Provide the (x, y) coordinate of the cell's center where the given text is located.  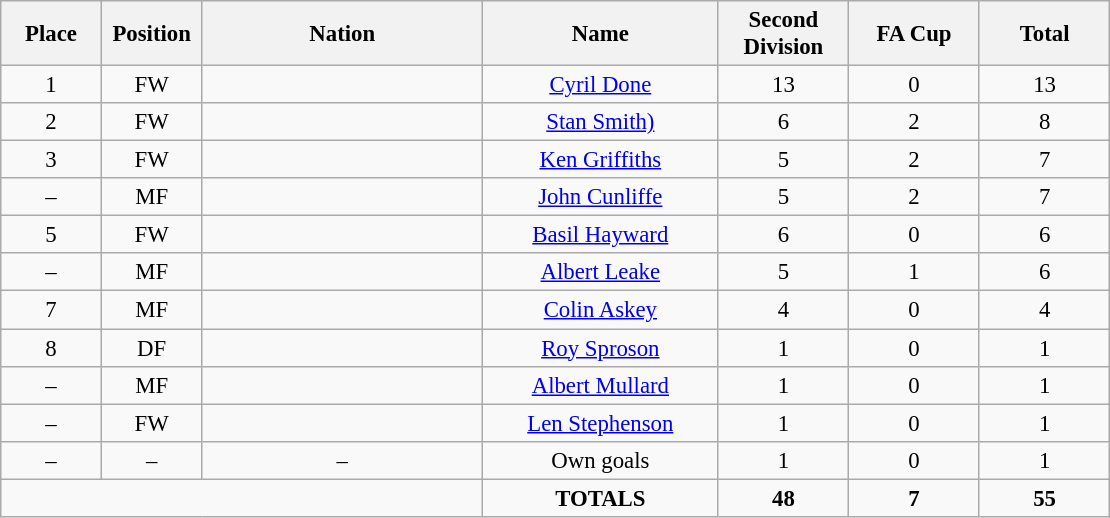
John Cunliffe (601, 197)
Ken Griffiths (601, 160)
Name (601, 34)
Basil Hayward (601, 235)
Nation (342, 34)
Total (1044, 34)
Albert Leake (601, 273)
Len Stephenson (601, 423)
Second Division (784, 34)
3 (52, 160)
Place (52, 34)
48 (784, 498)
Position (152, 34)
DF (152, 348)
Albert Mullard (601, 385)
Roy Sproson (601, 348)
FA Cup (914, 34)
Stan Smith) (601, 122)
55 (1044, 498)
TOTALS (601, 498)
Cyril Done (601, 85)
Colin Askey (601, 310)
Own goals (601, 460)
